Locate the cell with the specified text and output its (x, y) center coordinate. 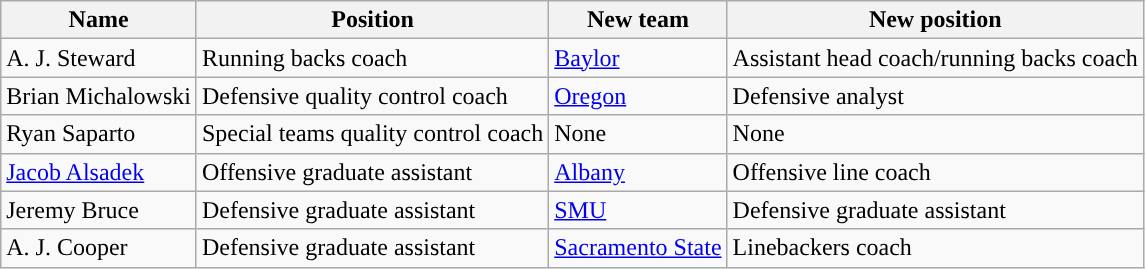
Defensive quality control coach (372, 96)
Offensive graduate assistant (372, 172)
New position (935, 20)
Offensive line coach (935, 172)
Baylor (638, 58)
Defensive analyst (935, 96)
A. J. Cooper (99, 248)
Name (99, 20)
A. J. Steward (99, 58)
New team (638, 20)
Brian Michalowski (99, 96)
Jeremy Bruce (99, 210)
Position (372, 20)
Special teams quality control coach (372, 134)
Jacob Alsadek (99, 172)
Linebackers coach (935, 248)
SMU (638, 210)
Assistant head coach/running backs coach (935, 58)
Oregon (638, 96)
Ryan Saparto (99, 134)
Sacramento State (638, 248)
Albany (638, 172)
Running backs coach (372, 58)
